Determine the [X, Y] coordinate at the center of the cell enclosing the given text.  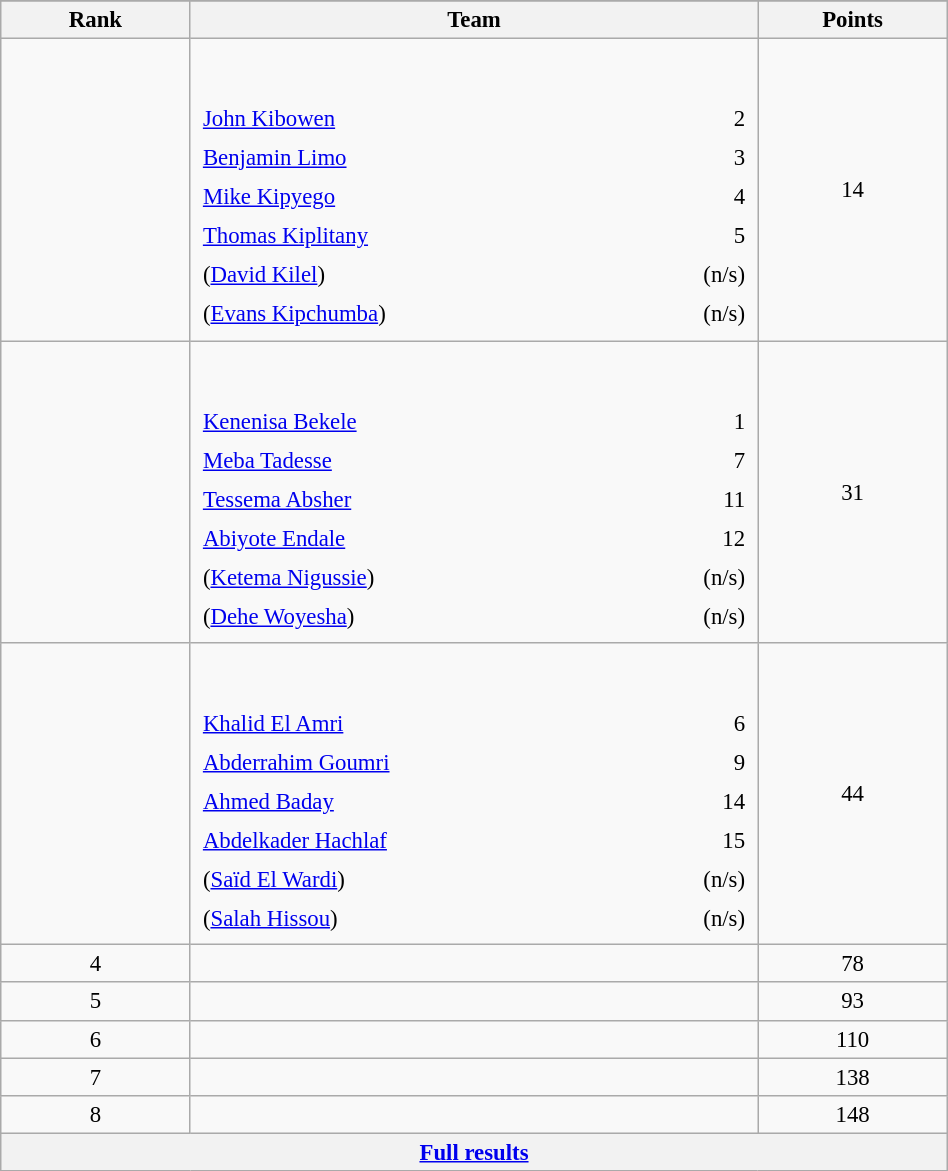
Ahmed Baday [416, 801]
Khalid El Amri [416, 723]
31 [852, 492]
Abderrahim Goumri [416, 762]
12 [690, 538]
Team [474, 20]
Points [852, 20]
Full results [474, 1152]
1 [690, 421]
148 [852, 1114]
8 [96, 1114]
138 [852, 1077]
(Saïd El Wardi) [416, 880]
(Dehe Woyesha) [412, 616]
Meba Tadesse [412, 460]
44 [852, 794]
Kenenisa Bekele 1 Meba Tadesse 7 Tessema Absher 11 Abiyote Endale 12 (Ketema Nigussie) (n/s) (Dehe Woyesha) (n/s) [474, 492]
Khalid El Amri 6 Abderrahim Goumri 9 Ahmed Baday 14 Abdelkader Hachlaf 15 (Saïd El Wardi) (n/s) (Salah Hissou) (n/s) [474, 794]
Kenenisa Bekele [412, 421]
15 [694, 840]
John Kibowen [414, 119]
(Evans Kipchumba) [414, 314]
9 [694, 762]
(Salah Hissou) [416, 919]
Abiyote Endale [412, 538]
(David Kilel) [414, 275]
110 [852, 1039]
Thomas Kiplitany [414, 236]
2 [692, 119]
3 [692, 158]
Rank [96, 20]
78 [852, 964]
11 [690, 499]
John Kibowen 2 Benjamin Limo 3 Mike Kipyego 4 Thomas Kiplitany 5 (David Kilel) (n/s) (Evans Kipchumba) (n/s) [474, 190]
Mike Kipyego [414, 197]
Abdelkader Hachlaf [416, 840]
(Ketema Nigussie) [412, 577]
Tessema Absher [412, 499]
Benjamin Limo [414, 158]
93 [852, 1002]
